Determine the (X, Y) coordinate at the center of the cell enclosing the given text.  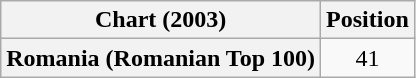
Chart (2003) (161, 20)
41 (368, 58)
Romania (Romanian Top 100) (161, 58)
Position (368, 20)
